Locate the cell with the specified text and output its [x, y] center coordinate. 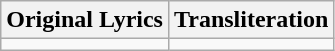
Original Lyrics [85, 20]
Transliteration [250, 20]
